Output the (x, y) coordinate of the center of the cell containing the given text.  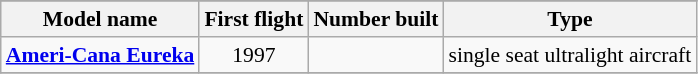
First flight (254, 19)
Number built (376, 19)
Type (570, 19)
single seat ultralight aircraft (570, 55)
Ameri-Cana Eureka (100, 55)
Model name (100, 19)
1997 (254, 55)
